Provide the [x, y] coordinate of the cell's center where the given text is located.  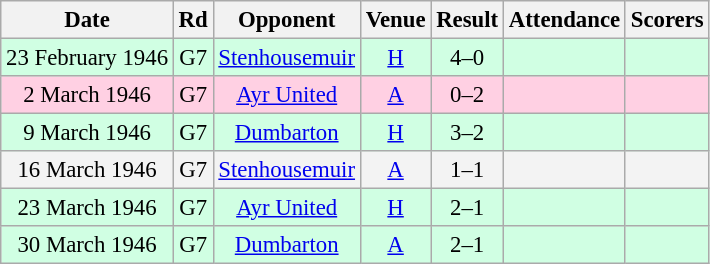
Venue [396, 20]
3–2 [468, 133]
Rd [193, 20]
Scorers [667, 20]
4–0 [468, 58]
2 March 1946 [88, 95]
9 March 1946 [88, 133]
1–1 [468, 170]
16 March 1946 [88, 170]
0–2 [468, 95]
23 March 1946 [88, 208]
Result [468, 20]
23 February 1946 [88, 58]
Opponent [286, 20]
30 March 1946 [88, 245]
Date [88, 20]
Attendance [564, 20]
